For the text-containing cell, return its midpoint in [x, y] coordinate format. 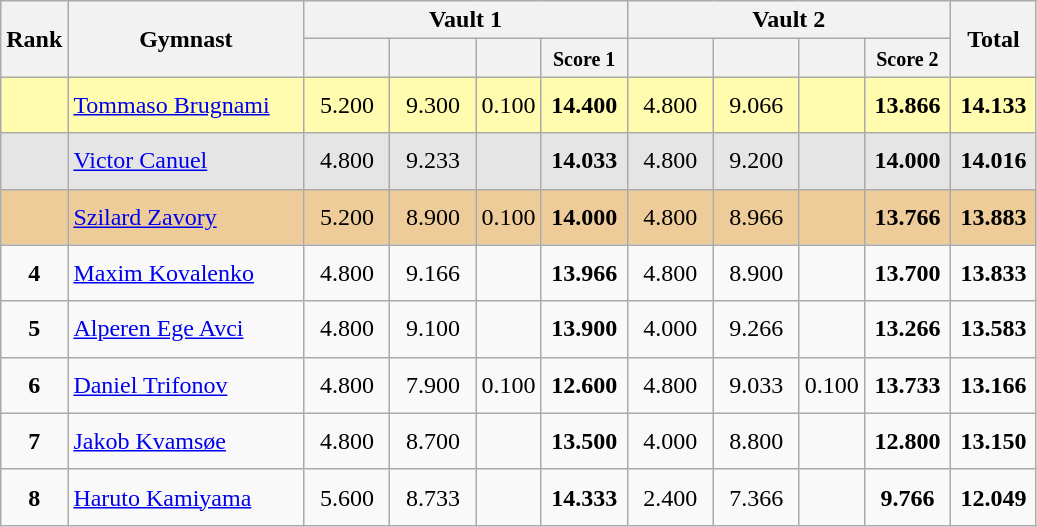
8.966 [756, 217]
Jakob Kvamsøe [186, 441]
Total [993, 39]
13.700 [907, 273]
9.200 [756, 161]
9.266 [756, 329]
Haruto Kamiyama [186, 497]
13.866 [907, 105]
9.766 [907, 497]
13.583 [993, 329]
14.016 [993, 161]
14.033 [584, 161]
5 [34, 329]
14.400 [584, 105]
12.800 [907, 441]
13.833 [993, 273]
4 [34, 273]
Vault 1 [466, 20]
13.150 [993, 441]
14.133 [993, 105]
13.966 [584, 273]
Gymnast [186, 39]
Score 2 [907, 58]
5.600 [347, 497]
13.900 [584, 329]
8 [34, 497]
Maxim Kovalenko [186, 273]
Szilard Zavory [186, 217]
7 [34, 441]
13.500 [584, 441]
9.033 [756, 385]
9.066 [756, 105]
Alperen Ege Avci [186, 329]
12.600 [584, 385]
2.400 [670, 497]
Rank [34, 39]
Victor Canuel [186, 161]
13.166 [993, 385]
9.100 [433, 329]
7.900 [433, 385]
8.800 [756, 441]
13.733 [907, 385]
6 [34, 385]
13.883 [993, 217]
Daniel Trifonov [186, 385]
Score 1 [584, 58]
7.366 [756, 497]
8.700 [433, 441]
13.766 [907, 217]
Vault 2 [788, 20]
9.300 [433, 105]
Tommaso Brugnami [186, 105]
9.233 [433, 161]
14.333 [584, 497]
12.049 [993, 497]
8.733 [433, 497]
13.266 [907, 329]
9.166 [433, 273]
